Locate the cell with the specified text and output its [x, y] center coordinate. 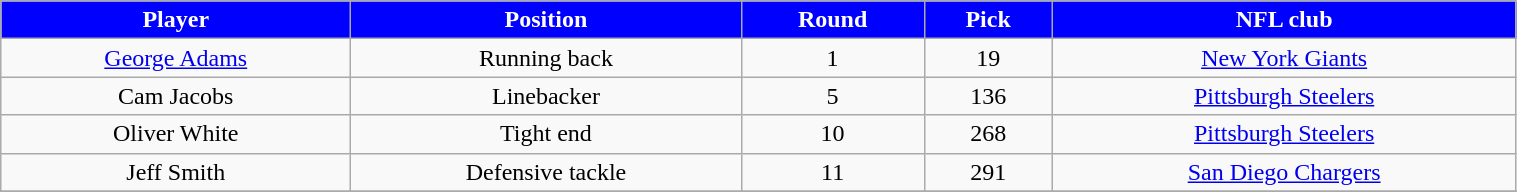
Cam Jacobs [176, 96]
Defensive tackle [546, 172]
New York Giants [1284, 58]
Round [832, 20]
1 [832, 58]
George Adams [176, 58]
Linebacker [546, 96]
Tight end [546, 134]
11 [832, 172]
136 [988, 96]
NFL club [1284, 20]
Pick [988, 20]
Running back [546, 58]
Player [176, 20]
Oliver White [176, 134]
Position [546, 20]
268 [988, 134]
San Diego Chargers [1284, 172]
10 [832, 134]
19 [988, 58]
5 [832, 96]
291 [988, 172]
Jeff Smith [176, 172]
